Extract the (x, y) coordinate from the center of the cell holding the provided text.  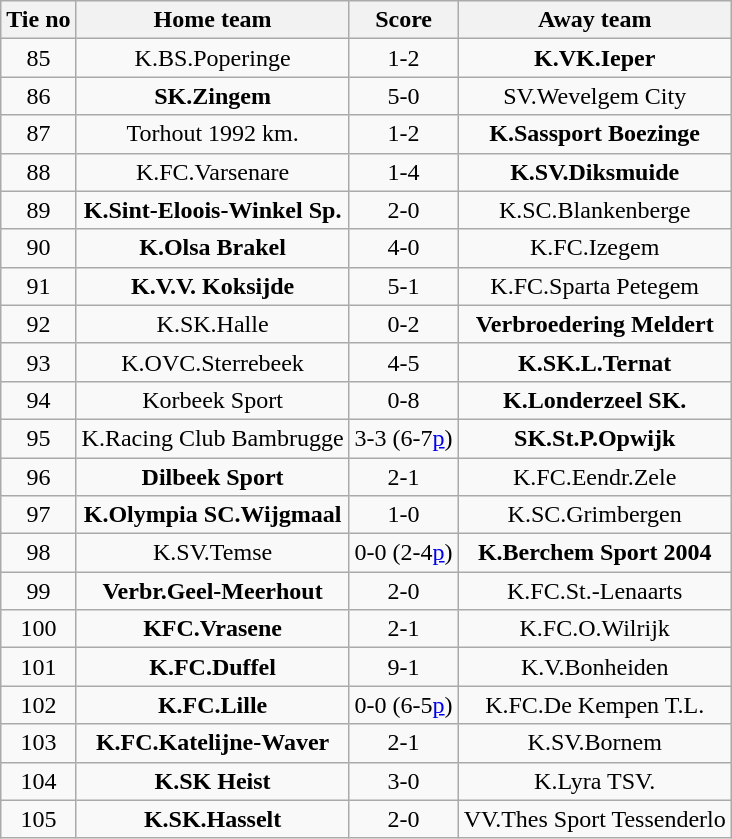
89 (38, 210)
K.Olsa Brakel (212, 248)
K.FC.Katelijne-Waver (212, 743)
0-0 (2-4p) (404, 553)
Verbroedering Meldert (594, 324)
K.SC.Blankenberge (594, 210)
1-4 (404, 172)
K.Londerzeel SK. (594, 400)
99 (38, 591)
103 (38, 743)
K.FC.Izegem (594, 248)
Score (404, 20)
K.VK.Ieper (594, 58)
90 (38, 248)
0-8 (404, 400)
100 (38, 629)
K.SK.Hasselt (212, 819)
K.Racing Club Bambrugge (212, 438)
K.FC.Sparta Petegem (594, 286)
5-0 (404, 96)
Home team (212, 20)
K.BS.Poperinge (212, 58)
102 (38, 705)
K.OVC.Sterrebeek (212, 362)
93 (38, 362)
K.Berchem Sport 2004 (594, 553)
5-1 (404, 286)
K.FC.Duffel (212, 667)
98 (38, 553)
SK.St.P.Opwijk (594, 438)
K.Lyra TSV. (594, 781)
SV.Wevelgem City (594, 96)
K.FC.Varsenare (212, 172)
K.FC.De Kempen T.L. (594, 705)
3-0 (404, 781)
95 (38, 438)
Tie no (38, 20)
Korbeek Sport (212, 400)
Verbr.Geel-Meerhout (212, 591)
K.SV.Temse (212, 553)
K.SV.Diksmuide (594, 172)
Away team (594, 20)
SK.Zingem (212, 96)
105 (38, 819)
4-5 (404, 362)
91 (38, 286)
4-0 (404, 248)
K.V.V. Koksijde (212, 286)
97 (38, 515)
Dilbeek Sport (212, 477)
3-3 (6-7p) (404, 438)
88 (38, 172)
K.FC.Eendr.Zele (594, 477)
92 (38, 324)
K.Sint-Eloois-Winkel Sp. (212, 210)
1-0 (404, 515)
94 (38, 400)
VV.Thes Sport Tessenderlo (594, 819)
K.Olympia SC.Wijgmaal (212, 515)
K.SK.Halle (212, 324)
86 (38, 96)
K.FC.St.-Lenaarts (594, 591)
0-2 (404, 324)
K.V.Bonheiden (594, 667)
K.FC.O.Wilrijk (594, 629)
101 (38, 667)
K.SK Heist (212, 781)
K.FC.Lille (212, 705)
K.SC.Grimbergen (594, 515)
K.SK.L.Ternat (594, 362)
96 (38, 477)
KFC.Vrasene (212, 629)
K.SV.Bornem (594, 743)
85 (38, 58)
K.Sassport Boezinge (594, 134)
0-0 (6-5p) (404, 705)
87 (38, 134)
9-1 (404, 667)
104 (38, 781)
Torhout 1992 km. (212, 134)
